From the cell containing the given text, extract its center point as (X, Y) coordinate. 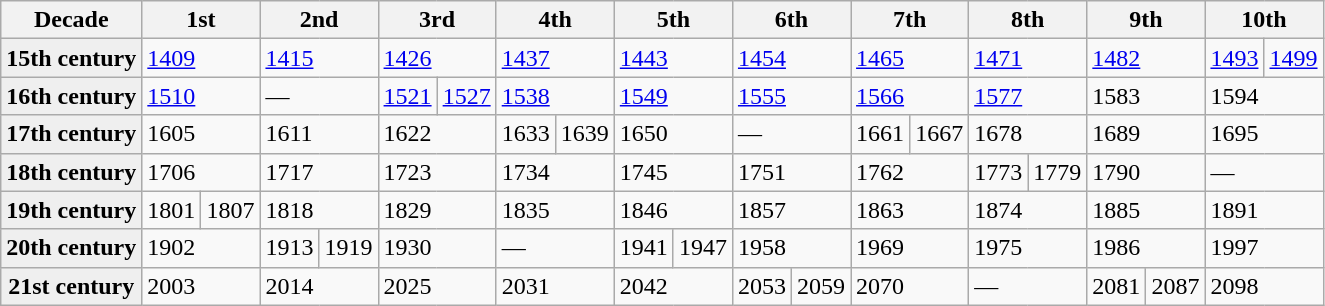
1930 (437, 248)
7th (910, 20)
1717 (319, 172)
2059 (820, 286)
2070 (910, 286)
5th (673, 20)
1415 (319, 58)
2053 (762, 286)
1650 (673, 134)
1454 (791, 58)
1471 (1028, 58)
1577 (1028, 96)
17th century (72, 134)
10th (1264, 20)
1521 (408, 96)
1818 (319, 210)
1667 (940, 134)
2003 (201, 286)
2031 (555, 286)
1437 (555, 58)
1611 (319, 134)
1706 (201, 172)
1661 (880, 134)
1913 (290, 248)
1835 (555, 210)
1997 (1264, 248)
20th century (72, 248)
2025 (437, 286)
1689 (1146, 134)
1583 (1146, 96)
1499 (1294, 58)
1975 (1028, 248)
1986 (1146, 248)
1510 (201, 96)
8th (1028, 20)
1426 (437, 58)
2098 (1264, 286)
1678 (1028, 134)
1857 (791, 210)
1958 (791, 248)
1762 (910, 172)
15th century (72, 58)
1919 (348, 248)
1493 (1234, 58)
1773 (998, 172)
1846 (673, 210)
1863 (910, 210)
Decade (72, 20)
1695 (1264, 134)
1790 (1146, 172)
1829 (437, 210)
1605 (201, 134)
1538 (555, 96)
1734 (555, 172)
9th (1146, 20)
1801 (172, 210)
1549 (673, 96)
1779 (1058, 172)
1969 (910, 248)
1902 (201, 248)
21st century (72, 286)
1st (201, 20)
1465 (910, 58)
2042 (673, 286)
1443 (673, 58)
2087 (1176, 286)
18th century (72, 172)
3rd (437, 20)
19th century (72, 210)
1874 (1028, 210)
1891 (1264, 210)
1947 (702, 248)
1941 (644, 248)
1723 (437, 172)
2081 (1116, 286)
1885 (1146, 210)
1633 (526, 134)
1527 (466, 96)
1622 (437, 134)
1639 (584, 134)
1807 (230, 210)
2014 (319, 286)
1745 (673, 172)
16th century (72, 96)
1482 (1146, 58)
1594 (1264, 96)
1566 (910, 96)
1751 (791, 172)
1555 (791, 96)
6th (791, 20)
4th (555, 20)
2nd (319, 20)
1409 (201, 58)
